Locate the cell with the specified text and output its (X, Y) center coordinate. 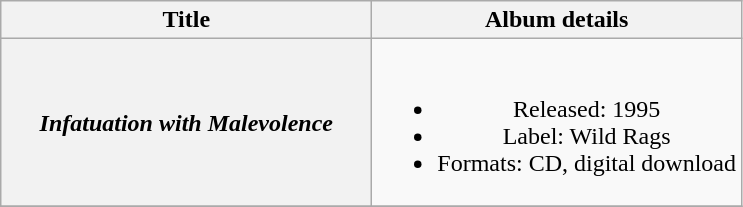
Infatuation with Malevolence (186, 122)
Title (186, 20)
Released: 1995Label: Wild RagsFormats: CD, digital download (557, 122)
Album details (557, 20)
